Extract the (x, y) coordinate from the center of the cell holding the provided text.  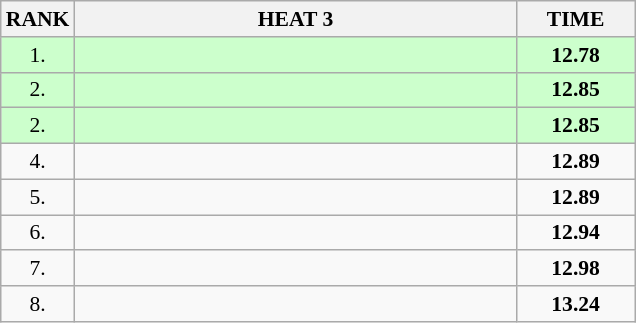
12.98 (576, 269)
5. (38, 197)
13.24 (576, 304)
RANK (38, 19)
8. (38, 304)
6. (38, 233)
HEAT 3 (295, 19)
7. (38, 269)
1. (38, 55)
12.78 (576, 55)
TIME (576, 19)
4. (38, 162)
12.94 (576, 233)
